Return the [x, y] coordinate for the center point of the cell that contains the specified text.  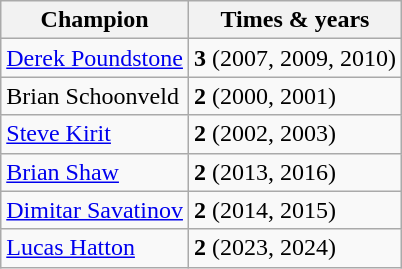
Times & years [294, 20]
Steve Kirit [95, 134]
2 (2002, 2003) [294, 134]
Brian Schoonveld [95, 96]
Brian Shaw [95, 172]
Lucas Hatton [95, 248]
Derek Poundstone [95, 58]
3 (2007, 2009, 2010) [294, 58]
Champion [95, 20]
2 (2013, 2016) [294, 172]
Dimitar Savatinov [95, 210]
2 (2000, 2001) [294, 96]
2 (2023, 2024) [294, 248]
2 (2014, 2015) [294, 210]
